Output the (x, y) coordinate of the center of the cell containing the given text.  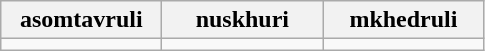
mkhedruli (404, 20)
asomtavruli (82, 20)
nuskhuri (242, 20)
